Search for the cell housing the specified text and yield its [X, Y] center coordinate. 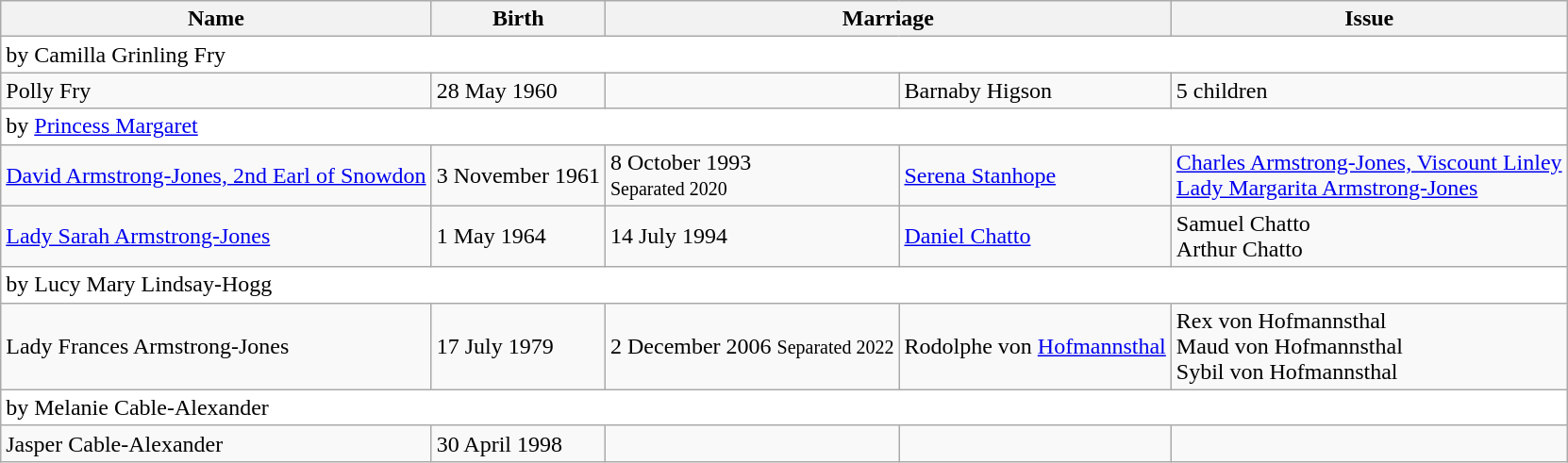
2 December 2006 Separated 2022 [751, 346]
Charles Armstrong-Jones, Viscount LinleyLady Margarita Armstrong-Jones [1369, 175]
30 April 1998 [518, 443]
Lady Sarah Armstrong-Jones [216, 236]
by Princess Margaret [784, 126]
Jasper Cable-Alexander [216, 443]
Birth [518, 19]
David Armstrong-Jones, 2nd Earl of Snowdon [216, 175]
5 children [1369, 91]
Samuel ChattoArthur Chatto [1369, 236]
1 May 1964 [518, 236]
28 May 1960 [518, 91]
Polly Fry [216, 91]
Rodolphe von Hofmannsthal [1035, 346]
17 July 1979 [518, 346]
Marriage [888, 19]
by Melanie Cable-Alexander [784, 407]
Serena Stanhope [1035, 175]
by Camilla Grinling Fry [784, 55]
3 November 1961 [518, 175]
Issue [1369, 19]
Lady Frances Armstrong-Jones [216, 346]
by Lucy Mary Lindsay-Hogg [784, 285]
Barnaby Higson [1035, 91]
8 October 1993Separated 2020 [751, 175]
Rex von HofmannsthalMaud von HofmannsthalSybil von Hofmannsthal [1369, 346]
Daniel Chatto [1035, 236]
Name [216, 19]
14 July 1994 [751, 236]
